Detect which cell encompasses the target text, then output its [X, Y] center coordinate. 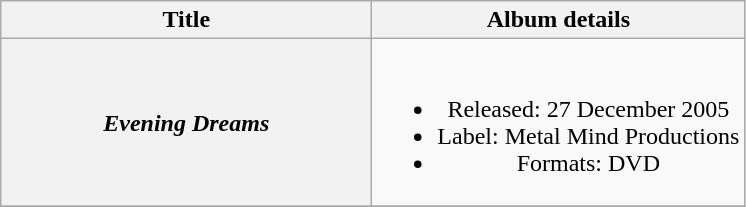
Title [186, 20]
Evening Dreams [186, 122]
Album details [558, 20]
Released: 27 December 2005Label: Metal Mind ProductionsFormats: DVD [558, 122]
